Locate the cell with the specified text and output its [X, Y] center coordinate. 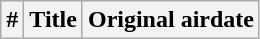
# [12, 20]
Title [54, 20]
Original airdate [170, 20]
